Output the [x, y] coordinate of the center of the cell containing the given text.  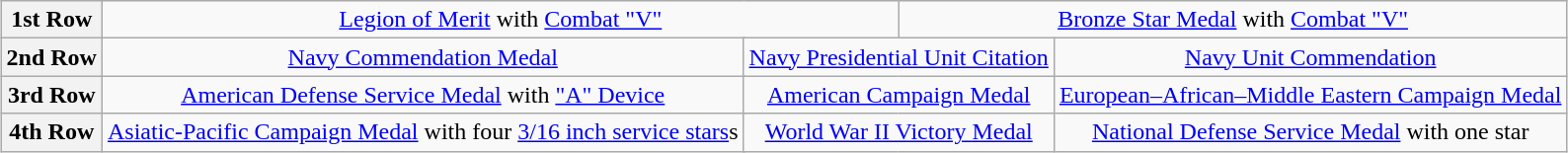
American Campaign Medal [899, 95]
American Defense Service Medal with "A" Device [423, 95]
Navy Commendation Medal [423, 57]
4th Row [51, 132]
National Defense Service Medal with one star [1310, 132]
Bronze Star Medal with Combat "V" [1232, 20]
2nd Row [51, 57]
Navy Presidential Unit Citation [899, 57]
Navy Unit Commendation [1310, 57]
1st Row [51, 20]
3rd Row [51, 95]
Asiatic-Pacific Campaign Medal with four 3/16 inch service starss [423, 132]
World War II Victory Medal [899, 132]
Legion of Merit with Combat "V" [500, 20]
European–African–Middle Eastern Campaign Medal [1310, 95]
